Find where the given text appears and provide that cell's center as (x, y) coordinate. 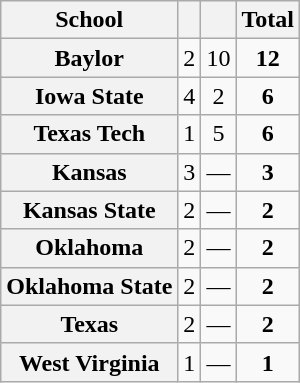
School (90, 20)
Kansas State (90, 210)
10 (218, 58)
Texas Tech (90, 134)
Baylor (90, 58)
4 (190, 96)
Texas (90, 324)
Total (268, 20)
5 (218, 134)
Oklahoma State (90, 286)
Kansas (90, 172)
12 (268, 58)
Iowa State (90, 96)
West Virginia (90, 362)
Oklahoma (90, 248)
